Output the [X, Y] coordinate of the center of the cell containing the given text.  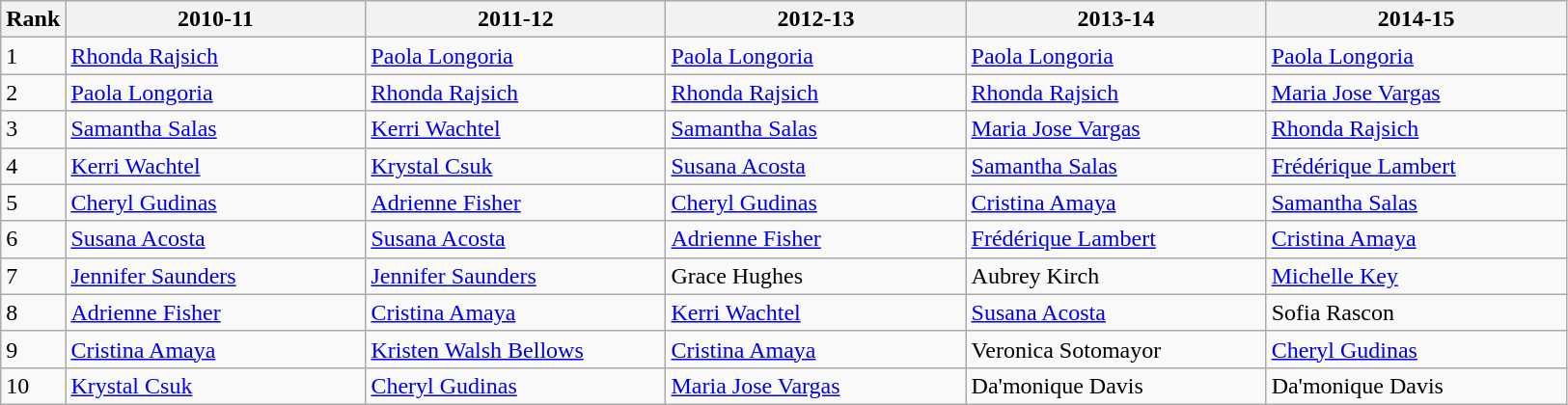
10 [33, 386]
Sofia Rascon [1417, 312]
8 [33, 312]
3 [33, 129]
Grace Hughes [816, 276]
Veronica Sotomayor [1115, 349]
1 [33, 56]
6 [33, 239]
2010-11 [216, 19]
2014-15 [1417, 19]
5 [33, 202]
9 [33, 349]
Kristen Walsh Bellows [515, 349]
Aubrey Kirch [1115, 276]
2 [33, 93]
2012-13 [816, 19]
2013-14 [1115, 19]
Rank [33, 19]
Michelle Key [1417, 276]
2011-12 [515, 19]
7 [33, 276]
4 [33, 166]
